For the text-containing cell, return its midpoint in (X, Y) coordinate format. 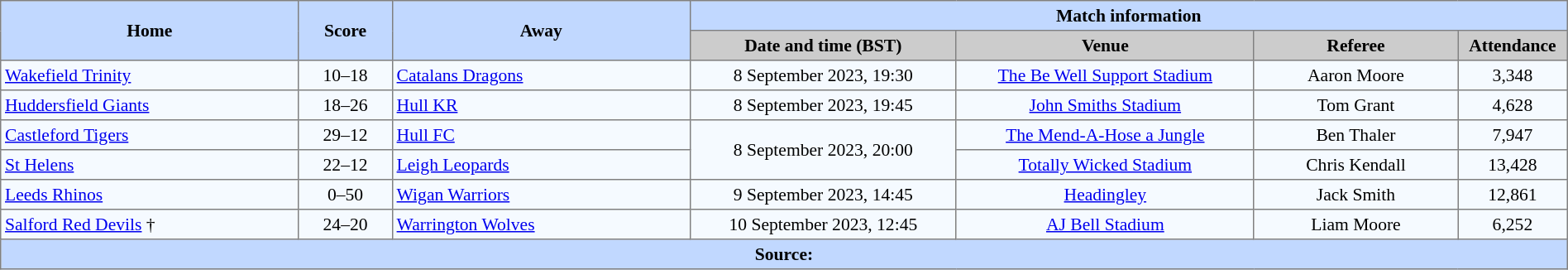
Hull KR (541, 105)
Jack Smith (1355, 195)
8 September 2023, 19:45 (823, 105)
The Be Well Support Stadium (1105, 75)
Hull FC (541, 135)
Castleford Tigers (150, 135)
Salford Red Devils † (150, 224)
Wigan Warriors (541, 195)
Home (150, 31)
Date and time (BST) (823, 46)
Score (346, 31)
8 September 2023, 20:00 (823, 150)
10–18 (346, 75)
12,861 (1513, 195)
Away (541, 31)
AJ Bell Stadium (1105, 224)
Liam Moore (1355, 224)
3,348 (1513, 75)
Venue (1105, 46)
13,428 (1513, 165)
St Helens (150, 165)
7,947 (1513, 135)
Leeds Rhinos (150, 195)
Attendance (1513, 46)
24–20 (346, 224)
6,252 (1513, 224)
Totally Wicked Stadium (1105, 165)
Catalans Dragons (541, 75)
Headingley (1105, 195)
4,628 (1513, 105)
Chris Kendall (1355, 165)
0–50 (346, 195)
9 September 2023, 14:45 (823, 195)
29–12 (346, 135)
10 September 2023, 12:45 (823, 224)
Match information (1128, 16)
Wakefield Trinity (150, 75)
John Smiths Stadium (1105, 105)
8 September 2023, 19:30 (823, 75)
Tom Grant (1355, 105)
Warrington Wolves (541, 224)
22–12 (346, 165)
Source: (784, 254)
Referee (1355, 46)
Leigh Leopards (541, 165)
Huddersfield Giants (150, 105)
18–26 (346, 105)
Ben Thaler (1355, 135)
Aaron Moore (1355, 75)
The Mend-A-Hose a Jungle (1105, 135)
